Scan for the cell matching the given text and deliver its [x, y] coordinate at center. 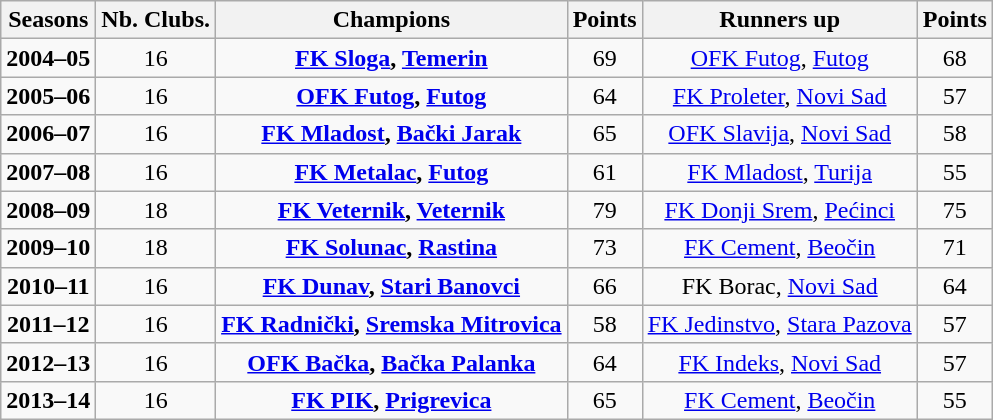
2004–05 [48, 58]
61 [604, 172]
75 [954, 210]
OFK Bačka, Bačka Palanka [392, 362]
FK PIK, Prigrevica [392, 400]
2005–06 [48, 96]
79 [604, 210]
OFK Slavija, Novi Sad [780, 134]
FK Veternik, Veternik [392, 210]
2007–08 [48, 172]
Runners up [780, 20]
66 [604, 286]
2011–12 [48, 324]
2013–14 [48, 400]
2010–11 [48, 286]
2012–13 [48, 362]
FK Metalac, Futog [392, 172]
68 [954, 58]
FK Borac, Novi Sad [780, 286]
FK Mladost, Turija [780, 172]
FK Jedinstvo, Stara Pazova [780, 324]
Seasons [48, 20]
Champions [392, 20]
71 [954, 248]
FK Solunac, Rastina [392, 248]
FK Mladost, Bački Jarak [392, 134]
2009–10 [48, 248]
73 [604, 248]
FK Sloga, Temerin [392, 58]
2006–07 [48, 134]
FK Dunav, Stari Banovci [392, 286]
FK Indeks, Novi Sad [780, 362]
Nb. Clubs. [156, 20]
FK Radnički, Sremska Mitrovica [392, 324]
FK Proleter, Novi Sad [780, 96]
FK Donji Srem, Pećinci [780, 210]
69 [604, 58]
2008–09 [48, 210]
